Return the (X, Y) coordinate for the center point of the cell that contains the specified text.  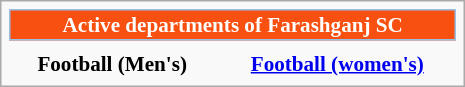
Football (Men's) (112, 63)
Active departments of Farashganj SC (232, 25)
Football (women's) (337, 63)
